Return the [x, y] coordinate for the center point of the cell that contains the specified text.  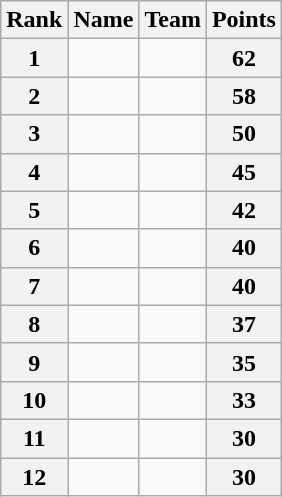
2 [34, 96]
Points [244, 20]
3 [34, 134]
7 [34, 286]
50 [244, 134]
12 [34, 477]
Name [104, 20]
8 [34, 324]
42 [244, 210]
37 [244, 324]
4 [34, 172]
58 [244, 96]
33 [244, 400]
10 [34, 400]
35 [244, 362]
9 [34, 362]
5 [34, 210]
45 [244, 172]
62 [244, 58]
Rank [34, 20]
6 [34, 248]
11 [34, 438]
1 [34, 58]
Team [173, 20]
